Identify which cell holds the provided text, then report its [x, y] central coordinate. 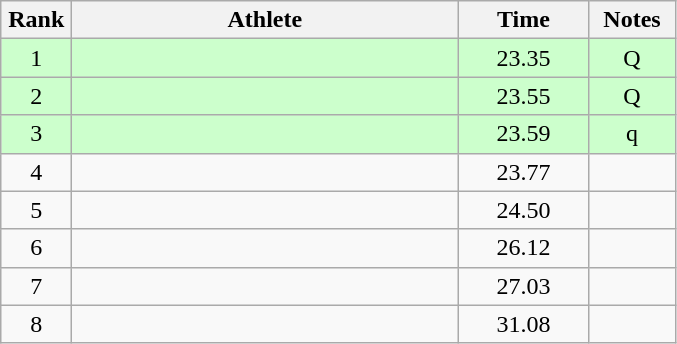
2 [36, 96]
1 [36, 58]
Notes [632, 20]
27.03 [524, 286]
8 [36, 324]
24.50 [524, 210]
31.08 [524, 324]
23.35 [524, 58]
Rank [36, 20]
6 [36, 248]
23.77 [524, 172]
26.12 [524, 248]
Athlete [265, 20]
23.59 [524, 134]
3 [36, 134]
5 [36, 210]
q [632, 134]
7 [36, 286]
Time [524, 20]
23.55 [524, 96]
4 [36, 172]
